Detect which cell encompasses the target text, then output its (x, y) center coordinate. 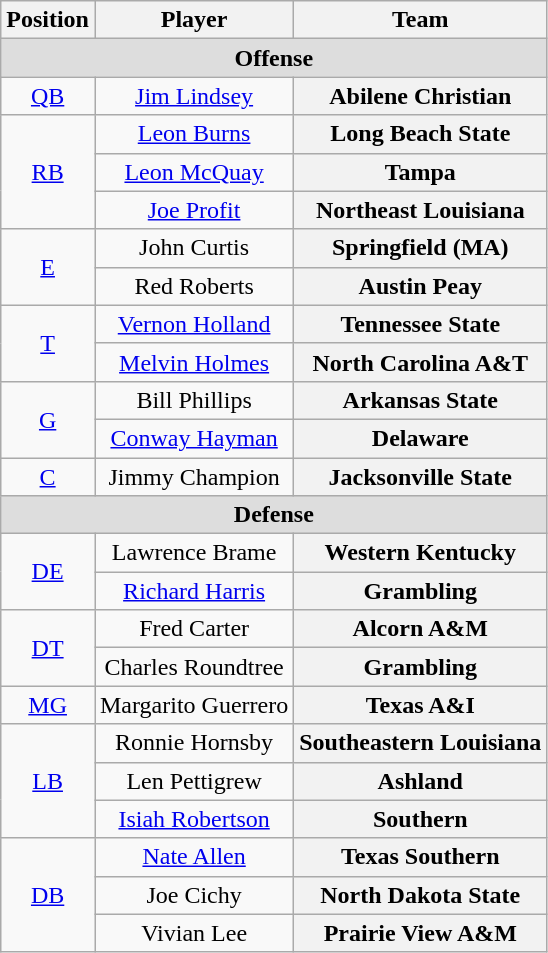
Bill Phillips (194, 400)
Jacksonville State (420, 477)
Ashland (420, 781)
Alcorn A&M (420, 629)
Isiah Robertson (194, 819)
North Carolina A&T (420, 362)
Nate Allen (194, 857)
Offense (274, 58)
C (48, 477)
Western Kentucky (420, 553)
E (48, 267)
Len Pettigrew (194, 781)
DE (48, 572)
Ronnie Hornsby (194, 743)
Jimmy Champion (194, 477)
DT (48, 648)
Defense (274, 515)
Southeastern Louisiana (420, 743)
Arkansas State (420, 400)
Fred Carter (194, 629)
Northeast Louisiana (420, 210)
QB (48, 96)
Richard Harris (194, 591)
T (48, 343)
Texas A&I (420, 705)
G (48, 419)
Tennessee State (420, 324)
Tampa (420, 172)
Charles Roundtree (194, 667)
Delaware (420, 438)
Melvin Holmes (194, 362)
Vernon Holland (194, 324)
Team (420, 20)
Conway Hayman (194, 438)
Player (194, 20)
Leon Burns (194, 134)
DB (48, 895)
Margarito Guerrero (194, 705)
John Curtis (194, 248)
Long Beach State (420, 134)
North Dakota State (420, 895)
LB (48, 781)
Abilene Christian (420, 96)
MG (48, 705)
Southern (420, 819)
Joe Cichy (194, 895)
Position (48, 20)
Joe Profit (194, 210)
Vivian Lee (194, 933)
Prairie View A&M (420, 933)
Austin Peay (420, 286)
RB (48, 172)
Leon McQuay (194, 172)
Lawrence Brame (194, 553)
Springfield (MA) (420, 248)
Texas Southern (420, 857)
Red Roberts (194, 286)
Jim Lindsey (194, 96)
